Return the (X, Y) coordinate for the center point of the cell that contains the specified text.  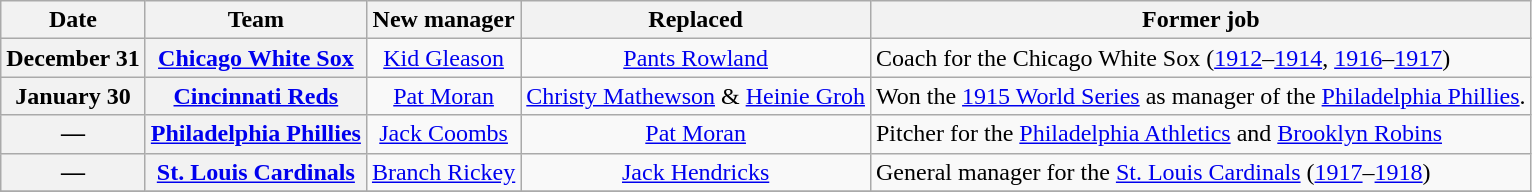
Won the 1915 World Series as manager of the Philadelphia Phillies. (1200, 96)
New manager (443, 20)
Date (74, 20)
Former job (1200, 20)
January 30 (74, 96)
Coach for the Chicago White Sox (1912–1914, 1916–1917) (1200, 58)
Chicago White Sox (256, 58)
December 31 (74, 58)
Branch Rickey (443, 172)
Replaced (696, 20)
St. Louis Cardinals (256, 172)
Team (256, 20)
Pitcher for the Philadelphia Athletics and Brooklyn Robins (1200, 134)
Christy Mathewson & Heinie Groh (696, 96)
Jack Coombs (443, 134)
Kid Gleason (443, 58)
Jack Hendricks (696, 172)
Cincinnati Reds (256, 96)
Philadelphia Phillies (256, 134)
Pants Rowland (696, 58)
General manager for the St. Louis Cardinals (1917–1918) (1200, 172)
